Provide the (X, Y) coordinate of the cell's center where the given text is located.  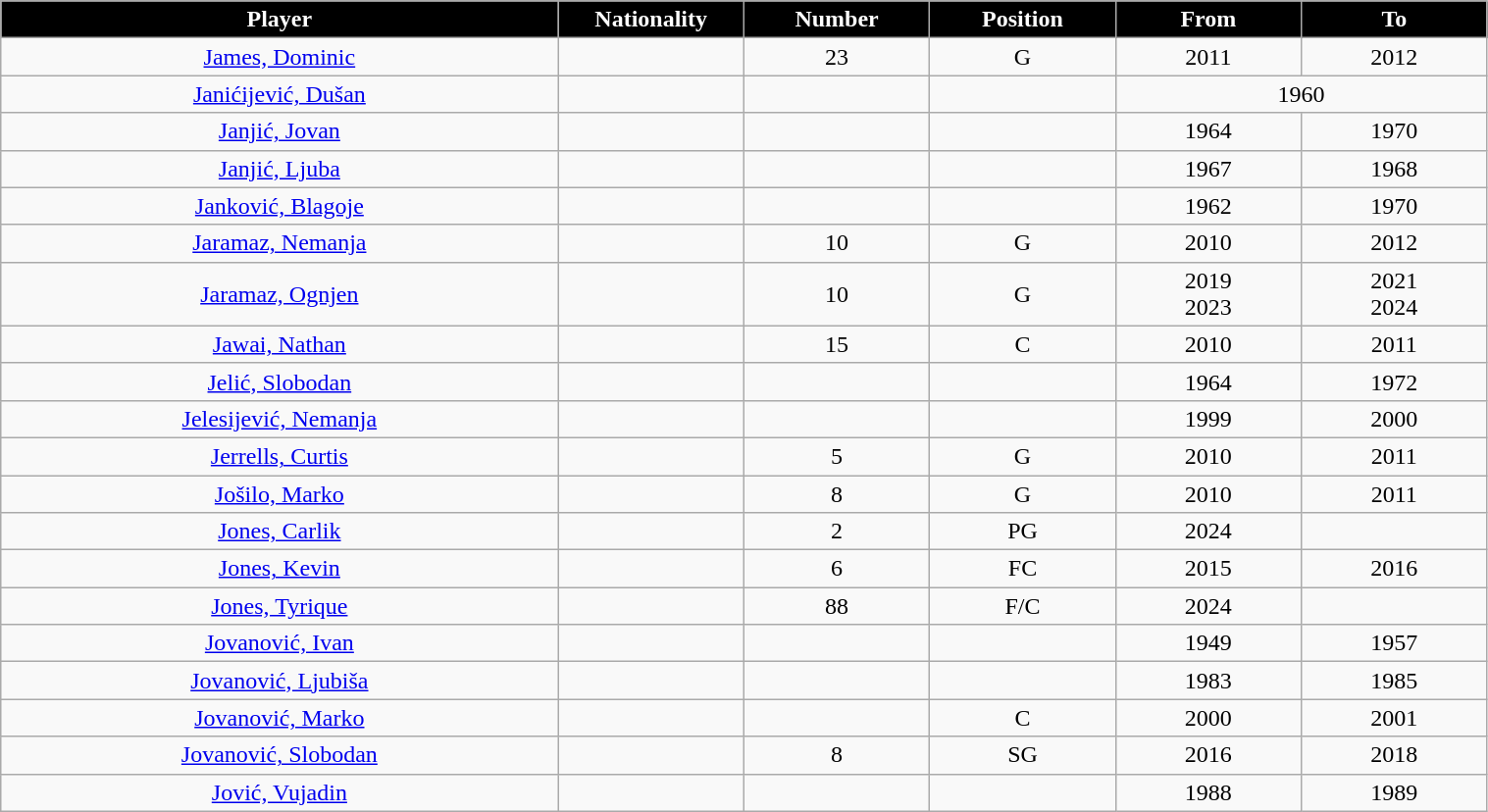
Jawai, Nathan (280, 344)
SG (1022, 755)
Jovanović, Slobodan (280, 755)
1962 (1208, 206)
FC (1022, 569)
F/C (1022, 606)
2 (836, 532)
Jaramaz, Ognjen (280, 294)
Janjić, Jovan (280, 131)
1985 (1395, 681)
Nationality (651, 20)
Jaramaz, Nemanja (280, 243)
1988 (1208, 792)
Jović, Vujadin (280, 792)
Jovanović, Ivan (280, 643)
To (1395, 20)
Number (836, 20)
88 (836, 606)
2001 (1395, 718)
Janićijević, Dušan (280, 94)
Player (280, 20)
Jerrells, Curtis (280, 456)
PG (1022, 532)
Jošilo, Marko (280, 493)
1999 (1208, 419)
20212024 (1395, 294)
1957 (1395, 643)
Jones, Carlik (280, 532)
2015 (1208, 569)
1968 (1395, 169)
Jones, Kevin (280, 569)
Janković, Blagoje (280, 206)
15 (836, 344)
Position (1022, 20)
6 (836, 569)
Jelesijević, Nemanja (280, 419)
Jones, Tyrique (280, 606)
1972 (1395, 381)
1960 (1301, 94)
From (1208, 20)
1983 (1208, 681)
1949 (1208, 643)
Jelić, Slobodan (280, 381)
1967 (1208, 169)
Jovanović, Marko (280, 718)
Jovanović, Ljubiša (280, 681)
James, Dominic (280, 57)
1989 (1395, 792)
2018 (1395, 755)
23 (836, 57)
5 (836, 456)
20192023 (1208, 294)
Janjić, Ljuba (280, 169)
